Capture the cell that displays the provided text and extract its (X, Y) central coordinate. 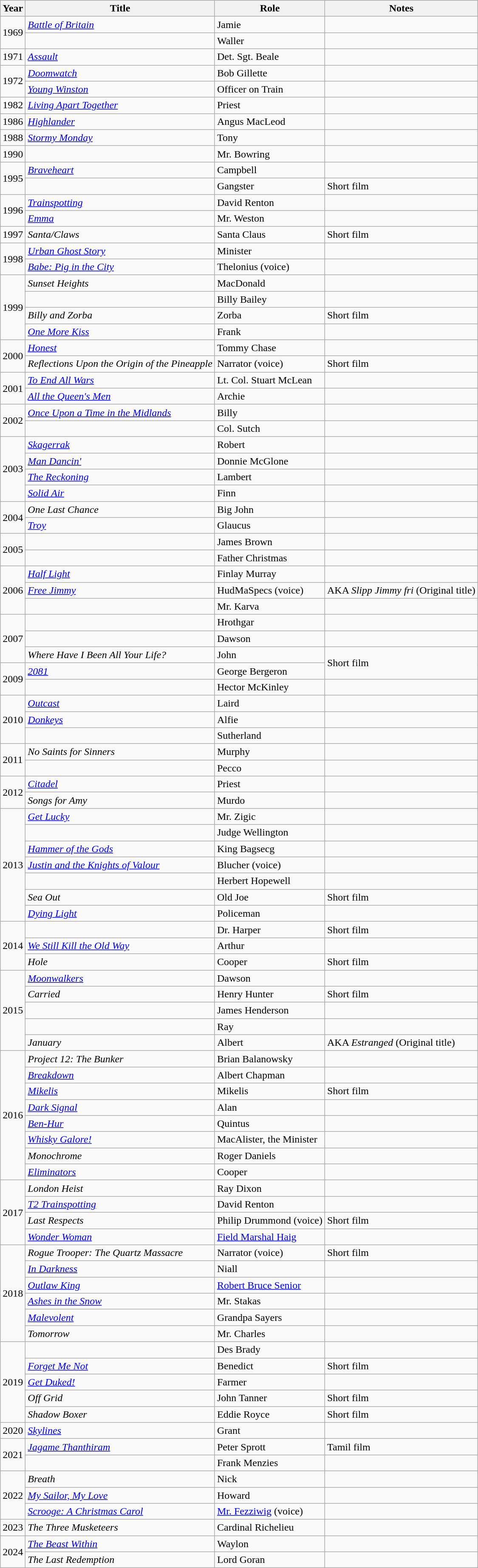
Howard (269, 1495)
Campbell (269, 170)
1998 (13, 259)
Wonder Woman (120, 1237)
2021 (13, 1455)
Babe: Pig in the City (120, 267)
2007 (13, 639)
Ray Dixon (269, 1188)
Songs for Amy (120, 800)
John Tanner (269, 1398)
Thelonius (voice) (269, 267)
Carried (120, 994)
2003 (13, 469)
Get Lucky (120, 816)
Judge Wellington (269, 833)
2016 (13, 1115)
Man Dancin' (120, 461)
2019 (13, 1382)
Murdo (269, 800)
Scrooge: A Christmas Carol (120, 1512)
Highlander (120, 121)
Frank (269, 332)
2022 (13, 1495)
All the Queen's Men (120, 396)
James Brown (269, 542)
Shadow Boxer (120, 1414)
Bob Gillette (269, 73)
Justin and the Knights of Valour (120, 865)
One More Kiss (120, 332)
Lambert (269, 477)
Frank Menzies (269, 1463)
Zorba (269, 315)
Skagerrak (120, 445)
Jagame Thanthiram (120, 1447)
Angus MacLeod (269, 121)
Title (120, 8)
Sutherland (269, 736)
Mr. Charles (269, 1334)
Urban Ghost Story (120, 251)
AKA Slipp Jimmy fri (Original title) (401, 590)
1996 (13, 211)
Alfie (269, 720)
Hole (120, 962)
Murphy (269, 752)
Donnie McGlone (269, 461)
Stormy Monday (120, 138)
Nick (269, 1479)
Peter Sprott (269, 1447)
Ray (269, 1027)
2013 (13, 865)
Ben-Hur (120, 1123)
Niall (269, 1269)
Blucher (voice) (269, 865)
2002 (13, 420)
Moonwalkers (120, 978)
MacAlister, the Minister (269, 1140)
Monochrome (120, 1156)
Hammer of the Gods (120, 849)
2011 (13, 760)
2023 (13, 1528)
Lord Goran (269, 1560)
January (120, 1043)
Minister (269, 251)
The Last Redemption (120, 1560)
2081 (120, 671)
Outcast (120, 703)
Role (269, 8)
We Still Kill the Old Way (120, 946)
One Last Chance (120, 510)
Finlay Murray (269, 574)
Doomwatch (120, 73)
Mr. Bowring (269, 154)
2015 (13, 1010)
MacDonald (269, 283)
Albert Chapman (269, 1075)
1999 (13, 307)
Honest (120, 348)
Trainspotting (120, 203)
Where Have I Been All Your Life? (120, 655)
My Sailor, My Love (120, 1495)
The Beast Within (120, 1544)
Henry Hunter (269, 994)
Field Marshal Haig (269, 1237)
Herbert Hopewell (269, 881)
Whisky Galore! (120, 1140)
Once Upon a Time in the Midlands (120, 412)
Arthur (269, 946)
1988 (13, 138)
Tommy Chase (269, 348)
2001 (13, 388)
1997 (13, 235)
Big John (269, 510)
Outlaw King (120, 1285)
Finn (269, 493)
2012 (13, 792)
Des Brady (269, 1350)
Tamil film (401, 1447)
Mr. Fezziwig (voice) (269, 1512)
Roger Daniels (269, 1156)
Battle of Britain (120, 25)
Mr. Karva (269, 606)
Free Jimmy (120, 590)
Santa Claus (269, 235)
Eddie Royce (269, 1414)
Tony (269, 138)
Policeman (269, 913)
Philip Drummond (voice) (269, 1220)
Forget Me Not (120, 1366)
King Bagsecg (269, 849)
Mr. Zigic (269, 816)
Col. Sutch (269, 428)
Eliminators (120, 1172)
Sunset Heights (120, 283)
Get Duked! (120, 1382)
The Three Musketeers (120, 1528)
James Henderson (269, 1011)
London Heist (120, 1188)
1990 (13, 154)
2010 (13, 719)
Laird (269, 703)
George Bergeron (269, 671)
Notes (401, 8)
Brian Balanowsky (269, 1059)
Pecco (269, 768)
Waylon (269, 1544)
Off Grid (120, 1398)
1995 (13, 178)
Billy and Zorba (120, 315)
Breakdown (120, 1075)
Grandpa Sayers (269, 1317)
Det. Sgt. Beale (269, 57)
Assault (120, 57)
2020 (13, 1430)
Half Light (120, 574)
Hector McKinley (269, 687)
Farmer (269, 1382)
Robert (269, 445)
Donkeys (120, 720)
In Darkness (120, 1269)
Emma (120, 219)
Jamie (269, 25)
Alan (269, 1107)
1972 (13, 81)
Glaucus (269, 526)
Waller (269, 41)
Young Winston (120, 89)
Albert (269, 1043)
1971 (13, 57)
Year (13, 8)
Mr. Stakas (269, 1301)
HudMaSpecs (voice) (269, 590)
Citadel (120, 784)
Mr. Weston (269, 219)
Archie (269, 396)
Skylines (120, 1430)
2017 (13, 1212)
The Reckoning (120, 477)
2009 (13, 679)
AKA Estranged (Original title) (401, 1043)
Tomorrow (120, 1334)
Reflections Upon the Origin of the Pineapple (120, 364)
Billy (269, 412)
Dark Signal (120, 1107)
Grant (269, 1430)
Santa/Claws (120, 235)
Malevolent (120, 1317)
Cardinal Richelieu (269, 1528)
1986 (13, 121)
Quintus (269, 1123)
Rogue Trooper: The Quartz Massacre (120, 1253)
Ashes in the Snow (120, 1301)
2018 (13, 1293)
Lt. Col. Stuart McLean (269, 380)
Gangster (269, 186)
1982 (13, 105)
Robert Bruce Senior (269, 1285)
Solid Air (120, 493)
Last Respects (120, 1220)
Old Joe (269, 897)
Billy Bailey (269, 299)
No Saints for Sinners (120, 752)
2024 (13, 1552)
To End All Wars (120, 380)
Project 12: The Bunker (120, 1059)
2000 (13, 356)
Dying Light (120, 913)
Father Christmas (269, 558)
Living Apart Together (120, 105)
2005 (13, 550)
2006 (13, 590)
T2 Trainspotting (120, 1204)
Sea Out (120, 897)
Dr. Harper (269, 929)
Troy (120, 526)
Benedict (269, 1366)
1969 (13, 33)
John (269, 655)
Braveheart (120, 170)
Officer on Train (269, 89)
2014 (13, 946)
Breath (120, 1479)
2004 (13, 518)
Hrothgar (269, 622)
